Return (x, y) of the center of cell containing provided text 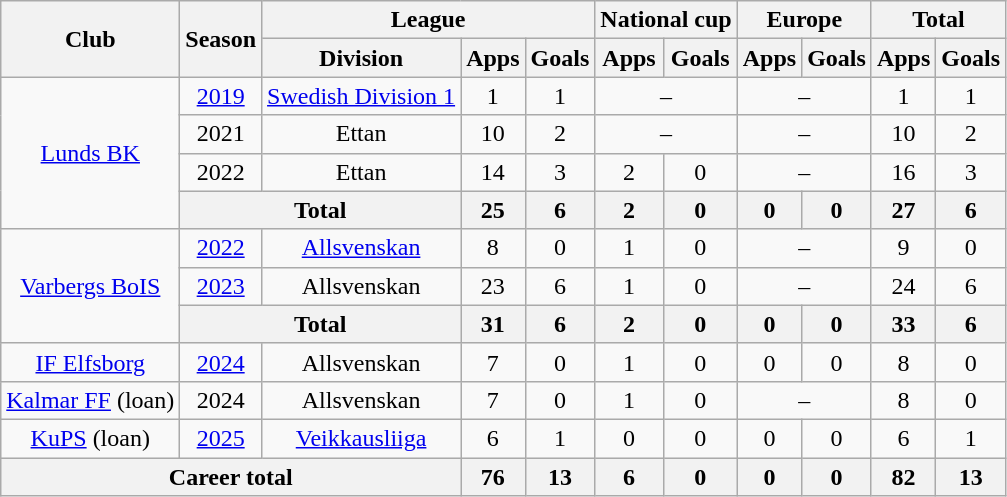
2021 (221, 134)
Career total (231, 477)
KuPS (loan) (90, 438)
76 (493, 477)
Lunds BK (90, 153)
33 (903, 324)
Veikkausliiga (362, 438)
31 (493, 324)
Club (90, 39)
Season (221, 39)
24 (903, 286)
Swedish Division 1 (362, 96)
Division (362, 58)
Varbergs BoIS (90, 286)
82 (903, 477)
Europe (804, 20)
2023 (221, 286)
IF Elfsborg (90, 362)
9 (903, 248)
2019 (221, 96)
14 (493, 172)
27 (903, 210)
League (428, 20)
16 (903, 172)
National cup (666, 20)
25 (493, 210)
23 (493, 286)
2025 (221, 438)
Kalmar FF (loan) (90, 400)
